Scan for the cell matching the given text and deliver its [x, y] coordinate at center. 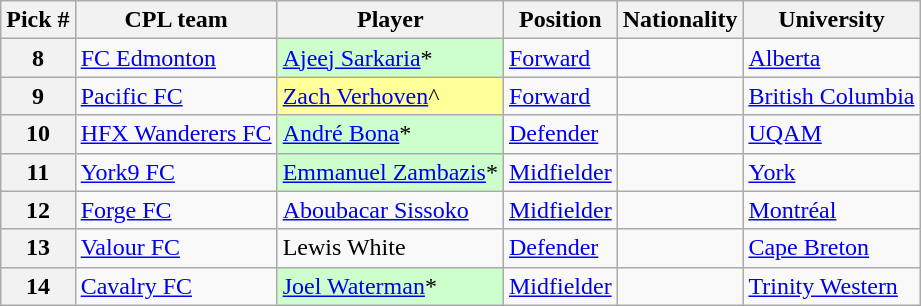
Trinity Western [832, 286]
Pick # [38, 20]
Ajeej Sarkaria* [390, 58]
Lewis White [390, 248]
Position [560, 20]
Valour FC [176, 248]
10 [38, 134]
Montréal [832, 210]
Forge FC [176, 210]
HFX Wanderers FC [176, 134]
Joel Waterman* [390, 286]
Player [390, 20]
FC Edmonton [176, 58]
Cape Breton [832, 248]
Cavalry FC [176, 286]
Emmanuel Zambazis* [390, 172]
York9 FC [176, 172]
14 [38, 286]
André Bona* [390, 134]
University [832, 20]
Zach Verhoven^ [390, 96]
York [832, 172]
9 [38, 96]
Nationality [680, 20]
11 [38, 172]
Alberta [832, 58]
CPL team [176, 20]
8 [38, 58]
British Columbia [832, 96]
Pacific FC [176, 96]
UQAM [832, 134]
13 [38, 248]
Aboubacar Sissoko [390, 210]
12 [38, 210]
